Capture the cell that displays the provided text and extract its [X, Y] central coordinate. 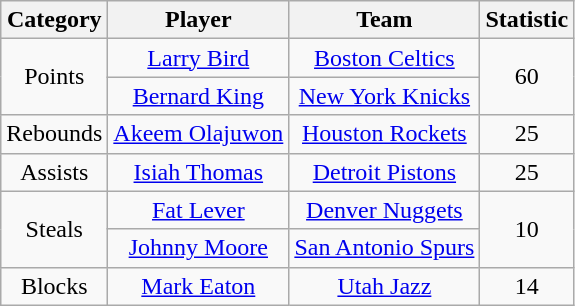
14 [527, 286]
Team [384, 20]
60 [527, 77]
Fat Lever [198, 210]
Denver Nuggets [384, 210]
10 [527, 229]
Mark Eaton [198, 286]
Akeem Olajuwon [198, 134]
San Antonio Spurs [384, 248]
Player [198, 20]
Bernard King [198, 96]
Larry Bird [198, 58]
Utah Jazz [384, 286]
Detroit Pistons [384, 172]
Steals [54, 229]
Category [54, 20]
Houston Rockets [384, 134]
New York Knicks [384, 96]
Assists [54, 172]
Points [54, 77]
Isiah Thomas [198, 172]
Boston Celtics [384, 58]
Statistic [527, 20]
Blocks [54, 286]
Rebounds [54, 134]
Johnny Moore [198, 248]
